Return (x, y) of the center of cell containing provided text 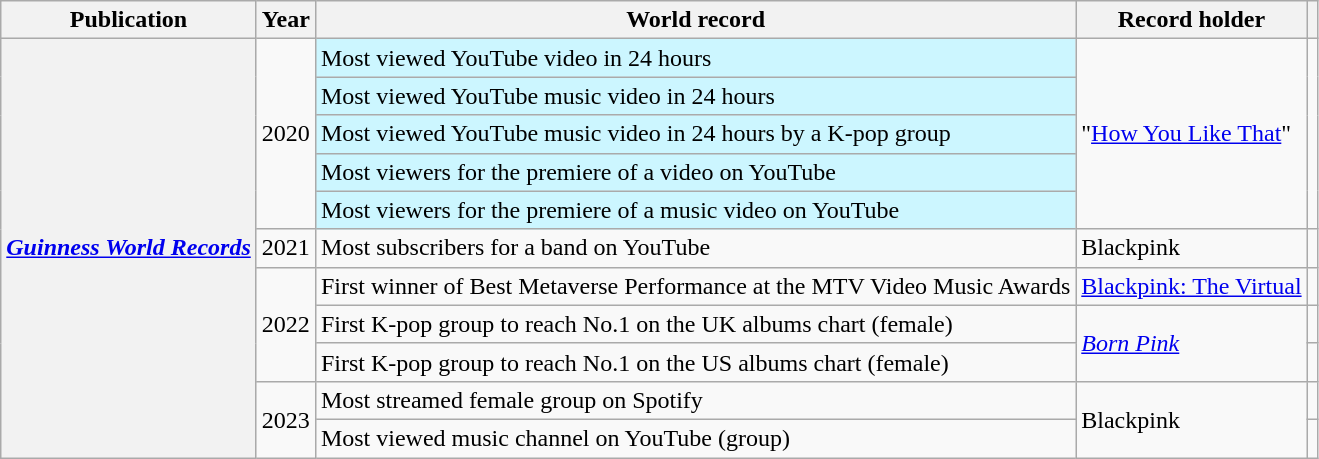
First K-pop group to reach No.1 on the UK albums chart (female) (695, 324)
Most subscribers for a band on YouTube (695, 248)
Year (286, 20)
First winner of Best Metaverse Performance at the MTV Video Music Awards (695, 286)
"How You Like That" (1192, 134)
Most streamed female group on Spotify (695, 400)
Guinness World Records (129, 248)
Most viewed YouTube video in 24 hours (695, 58)
Most viewed YouTube music video in 24 hours (695, 96)
Blackpink: The Virtual (1192, 286)
2023 (286, 419)
World record (695, 20)
2021 (286, 248)
Born Pink (1192, 343)
Most viewers for the premiere of a video on YouTube (695, 172)
Most viewers for the premiere of a music video on YouTube (695, 210)
First K-pop group to reach No.1 on the US albums chart (female) (695, 362)
Most viewed music channel on YouTube (group) (695, 438)
Publication (129, 20)
2022 (286, 324)
2020 (286, 134)
Most viewed YouTube music video in 24 hours by a K-pop group (695, 134)
Record holder (1192, 20)
